Detect which cell encompasses the target text, then output its [X, Y] center coordinate. 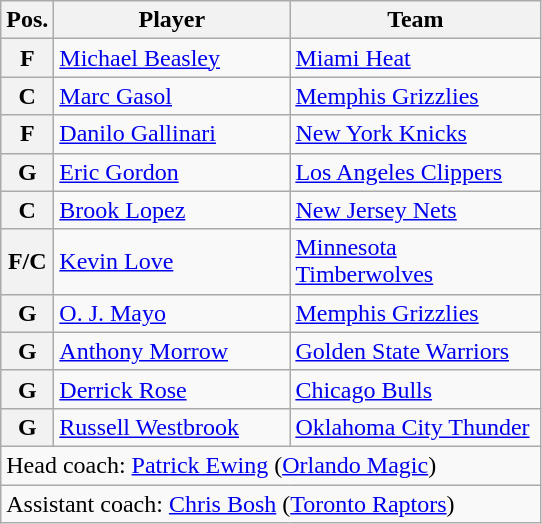
Los Angeles Clippers [416, 172]
Chicago Bulls [416, 389]
O. J. Mayo [172, 313]
Kevin Love [172, 262]
Michael Beasley [172, 58]
F/C [28, 262]
Marc Gasol [172, 96]
Minnesota Timberwolves [416, 262]
Player [172, 20]
Miami Heat [416, 58]
Team [416, 20]
Danilo Gallinari [172, 134]
Eric Gordon [172, 172]
Derrick Rose [172, 389]
Brook Lopez [172, 210]
New Jersey Nets [416, 210]
Head coach: Patrick Ewing (Orlando Magic) [271, 465]
Oklahoma City Thunder [416, 427]
New York Knicks [416, 134]
Russell Westbrook [172, 427]
Pos. [28, 20]
Assistant coach: Chris Bosh (Toronto Raptors) [271, 503]
Golden State Warriors [416, 351]
Anthony Morrow [172, 351]
